For the text-containing cell, return its midpoint in (x, y) coordinate format. 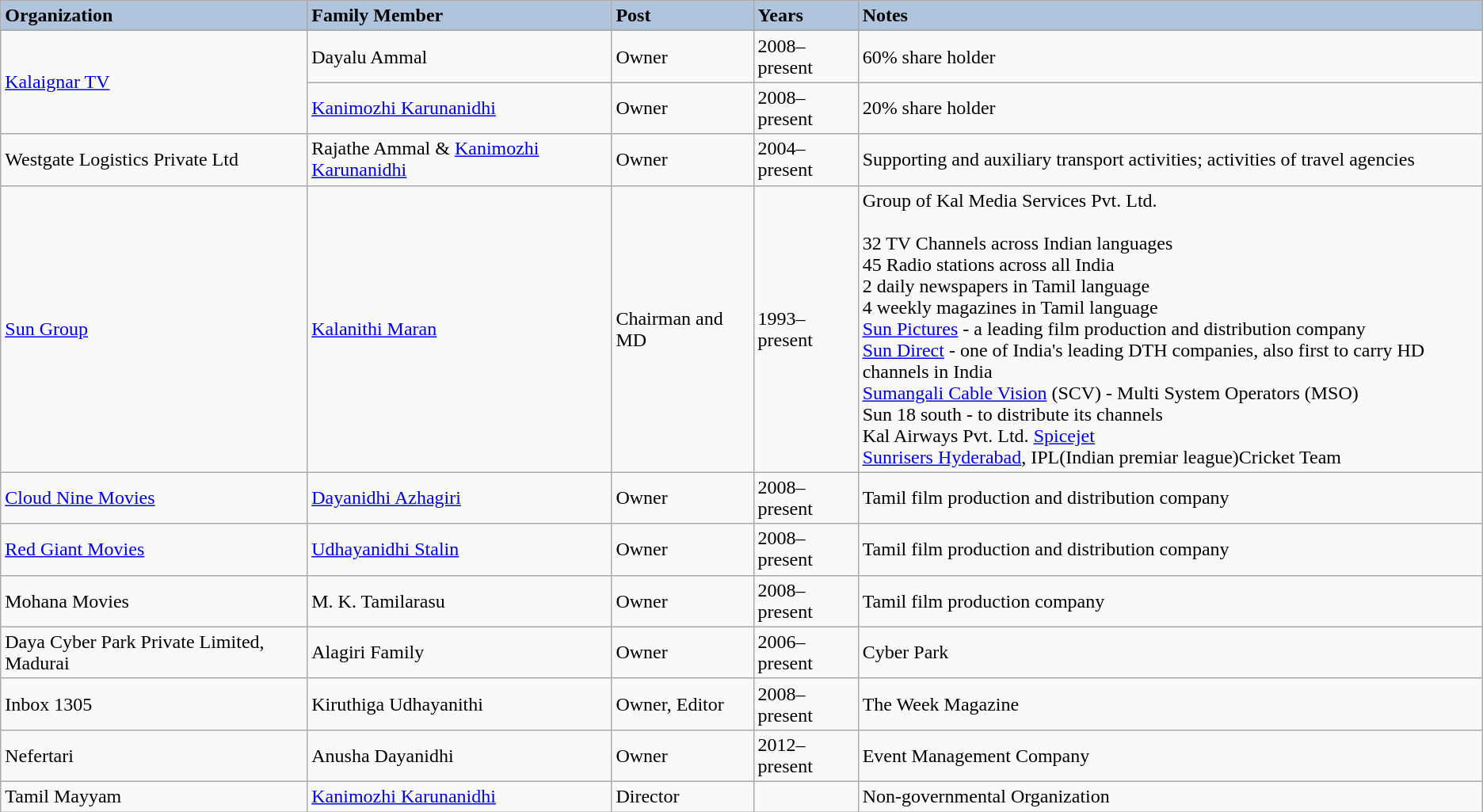
Sun Group (154, 329)
Notes (1170, 16)
Organization (154, 16)
Alagiri Family (459, 653)
Dayalu Ammal (459, 57)
Years (806, 16)
60% share holder (1170, 57)
Red Giant Movies (154, 550)
Anusha Dayanidhi (459, 756)
Kalaignar TV (154, 82)
1993–present (806, 329)
Chairman and MD (683, 329)
2004–present (806, 160)
Cyber Park (1170, 653)
Rajathe Ammal & Kanimozhi Karunanidhi (459, 160)
The Week Magazine (1170, 703)
Mohana Movies (154, 600)
Dayanidhi Azhagiri (459, 497)
Cloud Nine Movies (154, 497)
Kiruthiga Udhayanithi (459, 703)
Tamil film production company (1170, 600)
Owner, Editor (683, 703)
M. K. Tamilarasu (459, 600)
Event Management Company (1170, 756)
Family Member (459, 16)
Daya Cyber Park Private Limited, Madurai (154, 653)
Inbox 1305 (154, 703)
2006–present (806, 653)
Tamil Mayyam (154, 796)
2012–present (806, 756)
Supporting and auxiliary transport activities; activities of travel agencies (1170, 160)
Director (683, 796)
Nefertari (154, 756)
Non-governmental Organization (1170, 796)
Post (683, 16)
20% share holder (1170, 108)
Udhayanidhi Stalin (459, 550)
Kalanithi Maran (459, 329)
Westgate Logistics Private Ltd (154, 160)
